Determine the [x, y] coordinate at the center of the cell enclosing the given text.  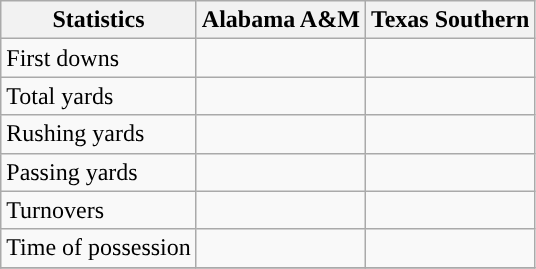
Turnovers [99, 210]
Time of possession [99, 248]
Statistics [99, 20]
Texas Southern [450, 20]
Passing yards [99, 172]
Alabama A&M [280, 20]
Rushing yards [99, 134]
Total yards [99, 96]
First downs [99, 58]
